Search for the cell housing the specified text and yield its (x, y) center coordinate. 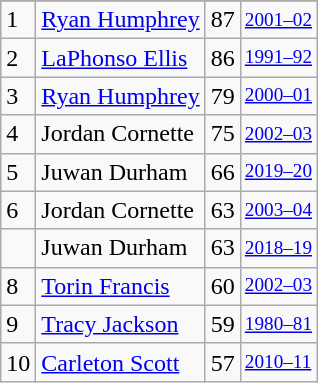
66 (222, 172)
Tracy Jackson (120, 324)
2003–04 (278, 210)
1980–81 (278, 324)
60 (222, 286)
9 (18, 324)
Carleton Scott (120, 362)
2010–11 (278, 362)
Torin Francis (120, 286)
2000–01 (278, 96)
86 (222, 58)
75 (222, 134)
2018–19 (278, 248)
2 (18, 58)
2001–02 (278, 20)
8 (18, 286)
59 (222, 324)
57 (222, 362)
2019–20 (278, 172)
5 (18, 172)
10 (18, 362)
87 (222, 20)
3 (18, 96)
LaPhonso Ellis (120, 58)
1 (18, 20)
4 (18, 134)
6 (18, 210)
1991–92 (278, 58)
79 (222, 96)
